Find where the given text appears and provide that cell's center as (x, y) coordinate. 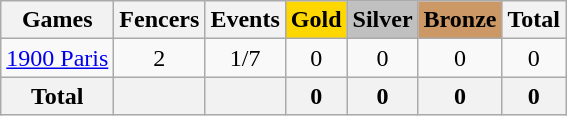
Gold (316, 20)
1/7 (245, 58)
Silver (382, 20)
1900 Paris (58, 58)
Fencers (160, 20)
Bronze (460, 20)
Events (245, 20)
2 (160, 58)
Games (58, 20)
